Capture the cell that displays the provided text and extract its (x, y) central coordinate. 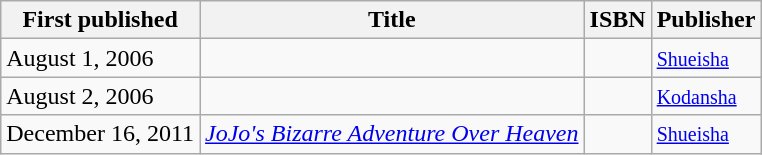
Publisher (706, 20)
August 1, 2006 (100, 58)
First published (100, 20)
August 2, 2006 (100, 96)
JoJo's Bizarre Adventure Over Heaven (392, 134)
December 16, 2011 (100, 134)
ISBN (618, 20)
Kodansha (706, 96)
Title (392, 20)
